Determine the [x, y] coordinate at the center of the cell enclosing the given text.  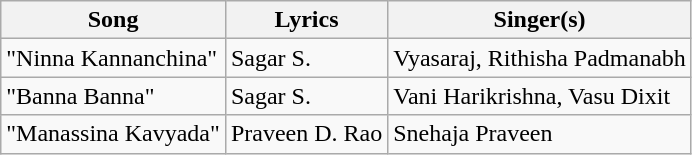
Singer(s) [540, 20]
Snehaja Praveen [540, 134]
Song [114, 20]
"Banna Banna" [114, 96]
"Manassina Kavyada" [114, 134]
Praveen D. Rao [306, 134]
Vyasaraj, Rithisha Padmanabh [540, 58]
Vani Harikrishna, Vasu Dixit [540, 96]
Lyrics [306, 20]
"Ninna Kannanchina" [114, 58]
